Determine the (x, y) coordinate at the center of the cell enclosing the given text.  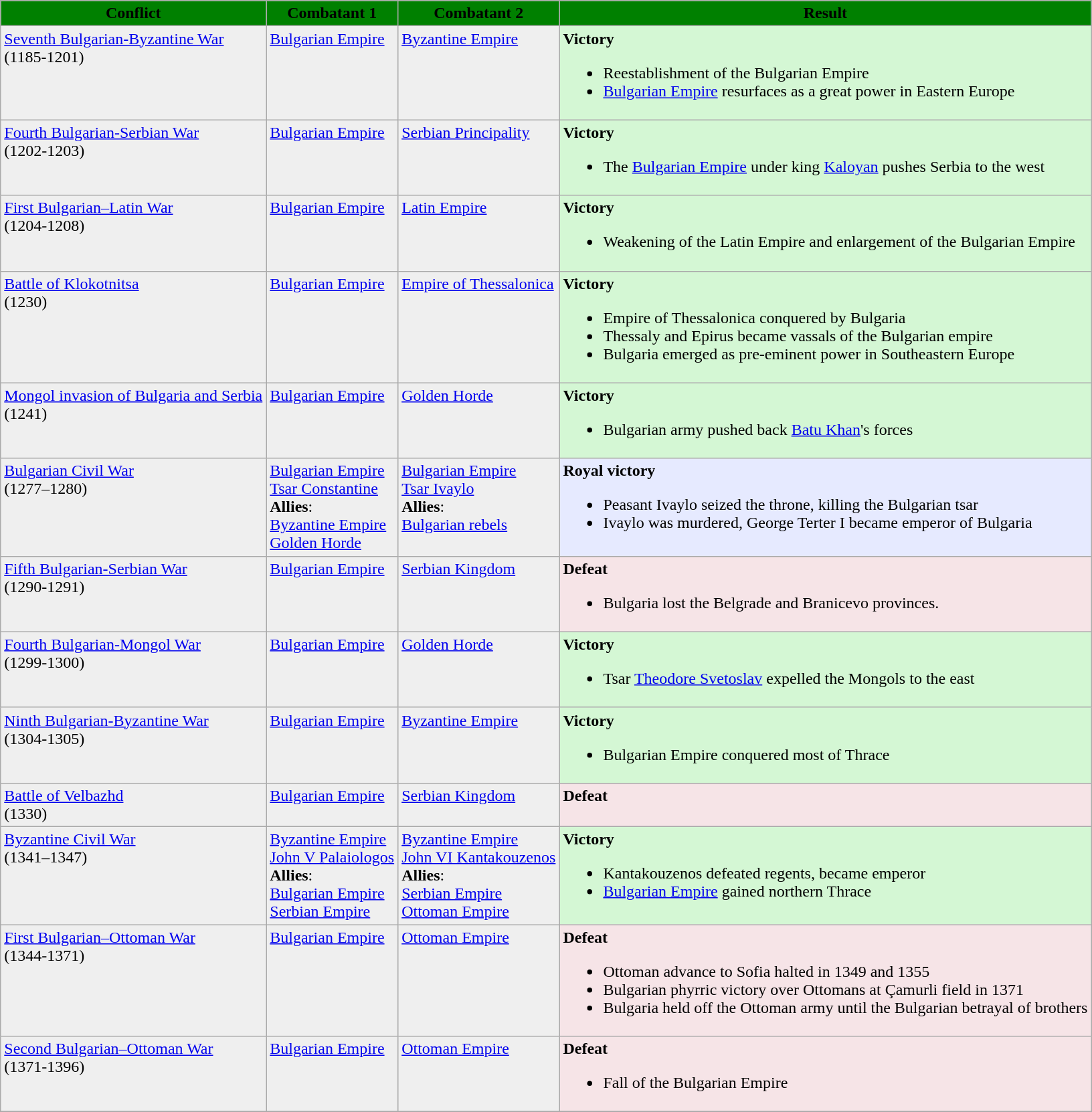
Byzantine Empire John V PalaiologosAllies: Bulgarian Empire Serbian Empire (332, 875)
VictoryKantakouzenos defeated regents, became emperorBulgarian Empire gained northern Thrace (826, 875)
Combatant 1 (332, 13)
Conflict (134, 13)
Byzantine Civil War(1341–1347) (134, 875)
Fourth Bulgarian-Serbian War(1202-1203) (134, 158)
VictoryBulgarian army pushed back Batu Khan's forces (826, 420)
VictoryTsar Theodore Svetoslav expelled the Mongols to the east (826, 669)
Royal victoryPeasant Ivaylo seized the throne, killing the Bulgarian tsarIvaylo was murdered, George Terter I became emperor of Bulgaria (826, 507)
Result (826, 13)
Bulgarian Empire Tsar IvayloAllies: Bulgarian rebels (479, 507)
Second Bulgarian–Ottoman War(1371-1396) (134, 1075)
Ninth Bulgarian-Byzantine War(1304-1305) (134, 745)
Battle of Velbazhd(1330) (134, 804)
Defeat (826, 804)
Bulgarian Civil War(1277–1280) (134, 507)
VictoryThe Bulgarian Empire under king Kaloyan pushes Serbia to the west (826, 158)
VictoryReestablishment of the Bulgarian EmpireBulgarian Empire resurfaces as a great power in Eastern Europe (826, 73)
DefeatFall of the Bulgarian Empire (826, 1075)
Serbian Principality (479, 158)
First Bulgarian–Latin War(1204-1208) (134, 233)
Bulgarian Empire Tsar Constantine Allies: Byzantine Empire Golden Horde (332, 507)
Seventh Bulgarian-Byzantine War(1185-1201) (134, 73)
Combatant 2 (479, 13)
Mongol invasion of Bulgaria and Serbia(1241) (134, 420)
DefeatBulgaria lost the Belgrade and Branicevo provinces. (826, 594)
Battle of Klokotnitsa(1230) (134, 327)
First Bulgarian–Ottoman War(1344-1371) (134, 981)
VictoryWeakening of the Latin Empire and enlargement of the Bulgarian Empire (826, 233)
Byzantine Empire John VI KantakouzenosAllies: Serbian Empire Ottoman Empire (479, 875)
Empire of Thessalonica (479, 327)
Fifth Bulgarian-Serbian War(1290-1291) (134, 594)
Latin Empire (479, 233)
VictoryBulgarian Empire conquered most of Thrace (826, 745)
Fourth Bulgarian-Mongol War(1299-1300) (134, 669)
